Scan for the cell matching the given text and deliver its (X, Y) coordinate at center. 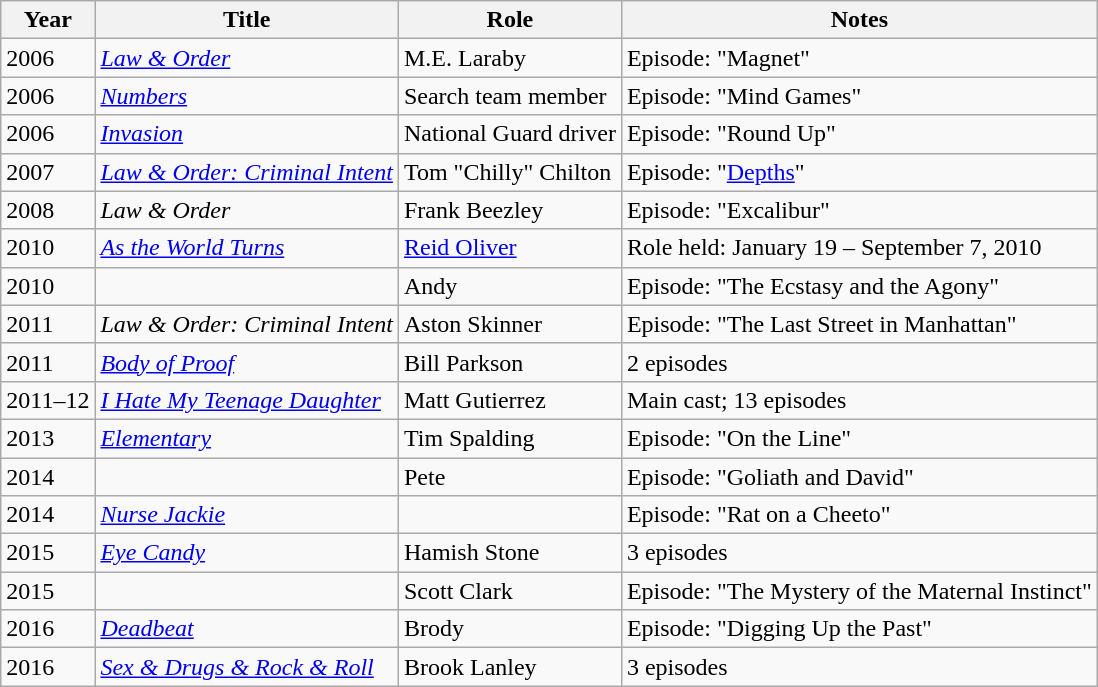
Invasion (247, 134)
National Guard driver (510, 134)
Main cast; 13 episodes (859, 400)
Title (247, 20)
Role (510, 20)
Tom "Chilly" Chilton (510, 172)
Episode: "Round Up" (859, 134)
Episode: "The Mystery of the Maternal Instinct" (859, 591)
2007 (48, 172)
Aston Skinner (510, 324)
Year (48, 20)
Body of Proof (247, 362)
I Hate My Teenage Daughter (247, 400)
Episode: "Rat on a Cheeto" (859, 515)
Episode: "Depths" (859, 172)
Elementary (247, 438)
Andy (510, 286)
Numbers (247, 96)
Matt Gutierrez (510, 400)
M.E. Laraby (510, 58)
Episode: "Goliath and David" (859, 477)
Episode: "Mind Games" (859, 96)
Episode: "On the Line" (859, 438)
Scott Clark (510, 591)
Pete (510, 477)
Bill Parkson (510, 362)
Sex & Drugs & Rock & Roll (247, 667)
Eye Candy (247, 553)
Deadbeat (247, 629)
Frank Beezley (510, 210)
Episode: "Excalibur" (859, 210)
Notes (859, 20)
Hamish Stone (510, 553)
Episode: "Digging Up the Past" (859, 629)
Tim Spalding (510, 438)
2013 (48, 438)
Episode: "The Last Street in Manhattan" (859, 324)
2008 (48, 210)
Nurse Jackie (247, 515)
Reid Oliver (510, 248)
Search team member (510, 96)
2 episodes (859, 362)
Episode: "The Ecstasy and the Agony" (859, 286)
Episode: "Magnet" (859, 58)
Role held: January 19 – September 7, 2010 (859, 248)
Brody (510, 629)
As the World Turns (247, 248)
2011–12 (48, 400)
Brook Lanley (510, 667)
